Output the (X, Y) coordinate of the center of the cell containing the given text.  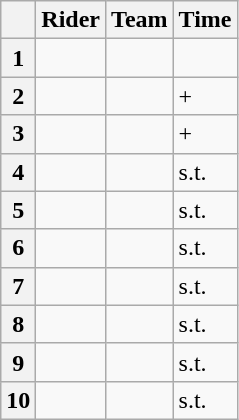
Team (140, 20)
3 (18, 134)
6 (18, 248)
4 (18, 172)
1 (18, 58)
9 (18, 362)
8 (18, 324)
7 (18, 286)
10 (18, 400)
2 (18, 96)
Time (205, 20)
5 (18, 210)
Rider (71, 20)
